Return the (X, Y) coordinate for the center point of the cell that contains the specified text.  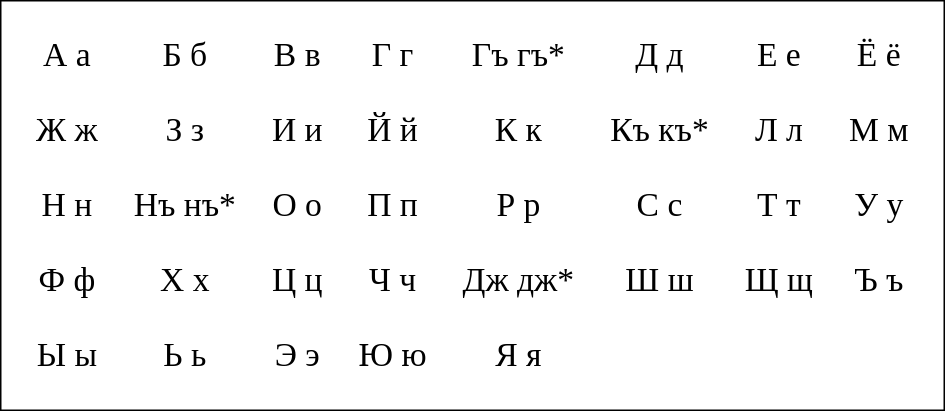
Ж ж (66, 131)
М м (878, 131)
Ц ц (297, 281)
Ч ч (392, 281)
Ь ь (184, 355)
Ы ы (66, 355)
Ю ю (392, 355)
Э э (297, 355)
Ф ф (66, 281)
Л л (778, 131)
К к (518, 131)
Р р (518, 205)
Гъ гъ* (518, 55)
Дж дж* (518, 281)
Б б (184, 55)
Ъ ъ (878, 281)
Г г (392, 55)
Нъ нъ* (184, 205)
О о (297, 205)
Н н (66, 205)
Я я (518, 355)
П п (392, 205)
Д д (660, 55)
С с (660, 205)
У у (878, 205)
А а (66, 55)
Т т (778, 205)
З з (184, 131)
Х х (184, 281)
Ё ё (878, 55)
Къ къ* (660, 131)
Ш ш (660, 281)
И и (297, 131)
Е е (778, 55)
Й й (392, 131)
Щ щ (778, 281)
В в (297, 55)
